Extract the [x, y] coordinate from the center of the cell holding the provided text.  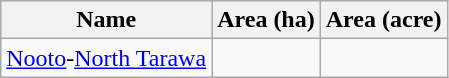
Area (ha) [266, 20]
Area (acre) [384, 20]
Name [106, 20]
Nooto-North Tarawa [106, 58]
